Locate the cell with the specified text and output its [x, y] center coordinate. 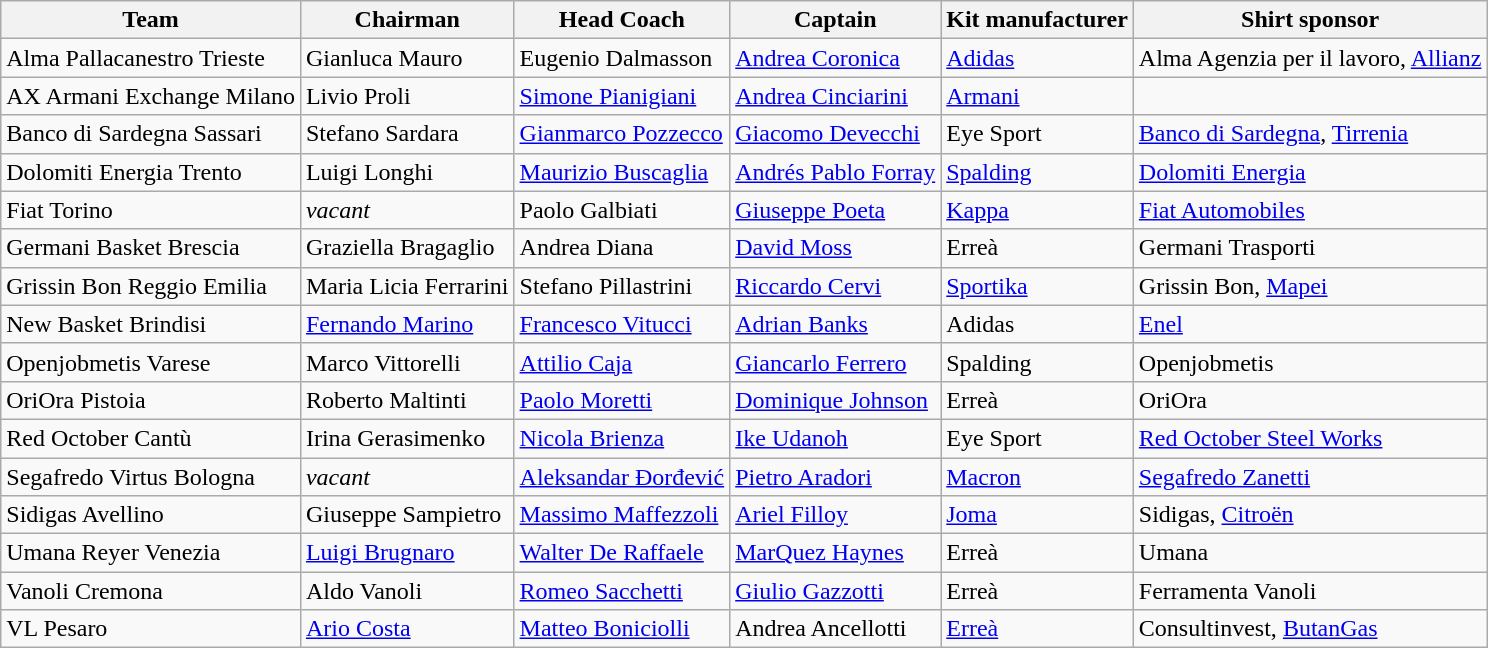
Walter De Raffaele [622, 553]
Gianmarco Pozzecco [622, 134]
Aldo Vanoli [407, 591]
Andrea Cinciarini [836, 96]
Giancarlo Ferrero [836, 362]
Macron [1038, 477]
Banco di Sardegna, Tirrenia [1310, 134]
Kit manufacturer [1038, 20]
Maurizio Buscaglia [622, 172]
Andrea Coronica [836, 58]
Segafredo Virtus Bologna [151, 477]
Captain [836, 20]
Enel [1310, 324]
Kappa [1038, 210]
Giuseppe Poeta [836, 210]
Fernando Marino [407, 324]
Team [151, 20]
Giuseppe Sampietro [407, 515]
Sidigas Avellino [151, 515]
Alma Pallacanestro Trieste [151, 58]
David Moss [836, 248]
Francesco Vitucci [622, 324]
Roberto Maltinti [407, 400]
Pietro Aradori [836, 477]
Andrea Diana [622, 248]
Joma [1038, 515]
Adrian Banks [836, 324]
Shirt sponsor [1310, 20]
Dominique Johnson [836, 400]
Livio Proli [407, 96]
Romeo Sacchetti [622, 591]
Gianluca Mauro [407, 58]
Ariel Filloy [836, 515]
Fiat Torino [151, 210]
MarQuez Haynes [836, 553]
Dolomiti Energia [1310, 172]
Head Coach [622, 20]
Giulio Gazzotti [836, 591]
Maria Licia Ferrarini [407, 286]
Irina Gerasimenko [407, 438]
Ario Costa [407, 629]
Marco Vittorelli [407, 362]
Luigi Longhi [407, 172]
Simone Pianigiani [622, 96]
OriOra [1310, 400]
Andrés Pablo Forray [836, 172]
Eugenio Dalmasson [622, 58]
Vanoli Cremona [151, 591]
Riccardo Cervi [836, 286]
Stefano Sardara [407, 134]
Grissin Bon, Mapei [1310, 286]
Luigi Brugnaro [407, 553]
Consultinvest, ButanGas [1310, 629]
Sportika [1038, 286]
Sidigas, Citroën [1310, 515]
Matteo Boniciolli [622, 629]
Umana Reyer Venezia [151, 553]
Segafredo Zanetti [1310, 477]
OriOra Pistoia [151, 400]
Andrea Ancellotti [836, 629]
Attilio Caja [622, 362]
New Basket Brindisi [151, 324]
Red October Cantù [151, 438]
Graziella Bragaglio [407, 248]
Chairman [407, 20]
Ferramenta Vanoli [1310, 591]
Nicola Brienza [622, 438]
Stefano Pillastrini [622, 286]
Paolo Galbiati [622, 210]
Openjobmetis [1310, 362]
Massimo Maffezzoli [622, 515]
Red October Steel Works [1310, 438]
Banco di Sardegna Sassari [151, 134]
Alma Agenzia per il lavoro, Allianz [1310, 58]
Grissin Bon Reggio Emilia [151, 286]
VL Pesaro [151, 629]
Germani Basket Brescia [151, 248]
Armani [1038, 96]
Dolomiti Energia Trento [151, 172]
Ike Udanoh [836, 438]
Giacomo Devecchi [836, 134]
Fiat Automobiles [1310, 210]
Umana [1310, 553]
Paolo Moretti [622, 400]
AX Armani Exchange Milano [151, 96]
Aleksandar Đorđević [622, 477]
Openjobmetis Varese [151, 362]
Germani Trasporti [1310, 248]
